Identify which cell holds the provided text, then report its [X, Y] central coordinate. 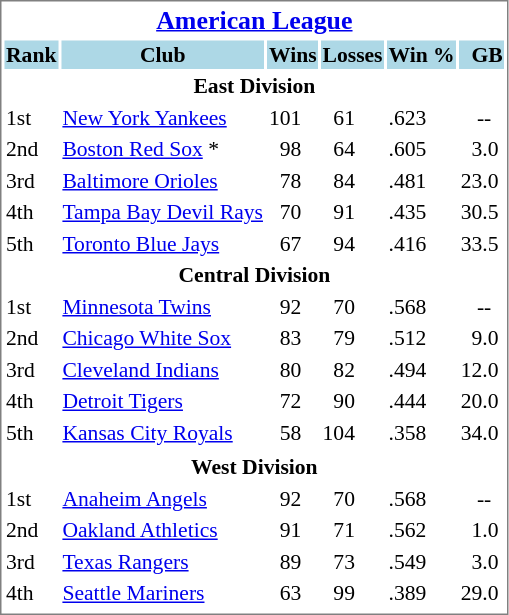
Wins [292, 54]
83 [292, 338]
72 [292, 401]
West Division [254, 467]
73 [352, 562]
Tampa Bay Devil Rays [163, 212]
Texas Rangers [163, 562]
East Division [254, 86]
67 [292, 244]
Boston Red Sox * [163, 149]
80 [292, 370]
1.0 [482, 530]
23.0 [482, 180]
.358 [422, 432]
Losses [352, 54]
101 [292, 118]
Kansas City Royals [163, 432]
29.0 [482, 593]
Club [163, 54]
79 [352, 338]
Win % [422, 54]
61 [352, 118]
94 [352, 244]
Anaheim Angels [163, 498]
63 [292, 593]
89 [292, 562]
.623 [422, 118]
.416 [422, 244]
20.0 [482, 401]
.481 [422, 180]
58 [292, 432]
.605 [422, 149]
.435 [422, 212]
Central Division [254, 275]
34.0 [482, 432]
Chicago White Sox [163, 338]
104 [352, 432]
78 [292, 180]
99 [352, 593]
.549 [422, 562]
Cleveland Indians [163, 370]
New York Yankees [163, 118]
82 [352, 370]
Detroit Tigers [163, 401]
9.0 [482, 338]
American League [254, 20]
.512 [422, 338]
Oakland Athletics [163, 530]
Toronto Blue Jays [163, 244]
12.0 [482, 370]
.444 [422, 401]
Seattle Mariners [163, 593]
GB [482, 54]
Minnesota Twins [163, 306]
.494 [422, 370]
64 [352, 149]
98 [292, 149]
71 [352, 530]
.389 [422, 593]
33.5 [482, 244]
.562 [422, 530]
Rank [30, 54]
84 [352, 180]
Baltimore Orioles [163, 180]
30.5 [482, 212]
90 [352, 401]
